Identify which cell holds the provided text, then report its (x, y) central coordinate. 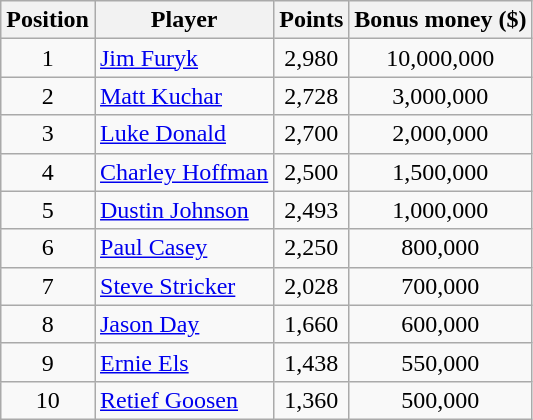
Position (48, 20)
Paul Casey (184, 248)
Charley Hoffman (184, 172)
10,000,000 (440, 58)
2,250 (312, 248)
Luke Donald (184, 134)
1,360 (312, 400)
2,493 (312, 210)
Retief Goosen (184, 400)
2,980 (312, 58)
Bonus money ($) (440, 20)
2,028 (312, 286)
Points (312, 20)
Jim Furyk (184, 58)
6 (48, 248)
800,000 (440, 248)
7 (48, 286)
9 (48, 362)
1,660 (312, 324)
Ernie Els (184, 362)
2,700 (312, 134)
Matt Kuchar (184, 96)
2 (48, 96)
2,728 (312, 96)
Player (184, 20)
1,000,000 (440, 210)
500,000 (440, 400)
10 (48, 400)
3 (48, 134)
600,000 (440, 324)
550,000 (440, 362)
Dustin Johnson (184, 210)
Jason Day (184, 324)
8 (48, 324)
1,500,000 (440, 172)
4 (48, 172)
700,000 (440, 286)
5 (48, 210)
2,500 (312, 172)
Steve Stricker (184, 286)
3,000,000 (440, 96)
1 (48, 58)
2,000,000 (440, 134)
1,438 (312, 362)
